Output the [x, y] coordinate of the center of the cell containing the given text.  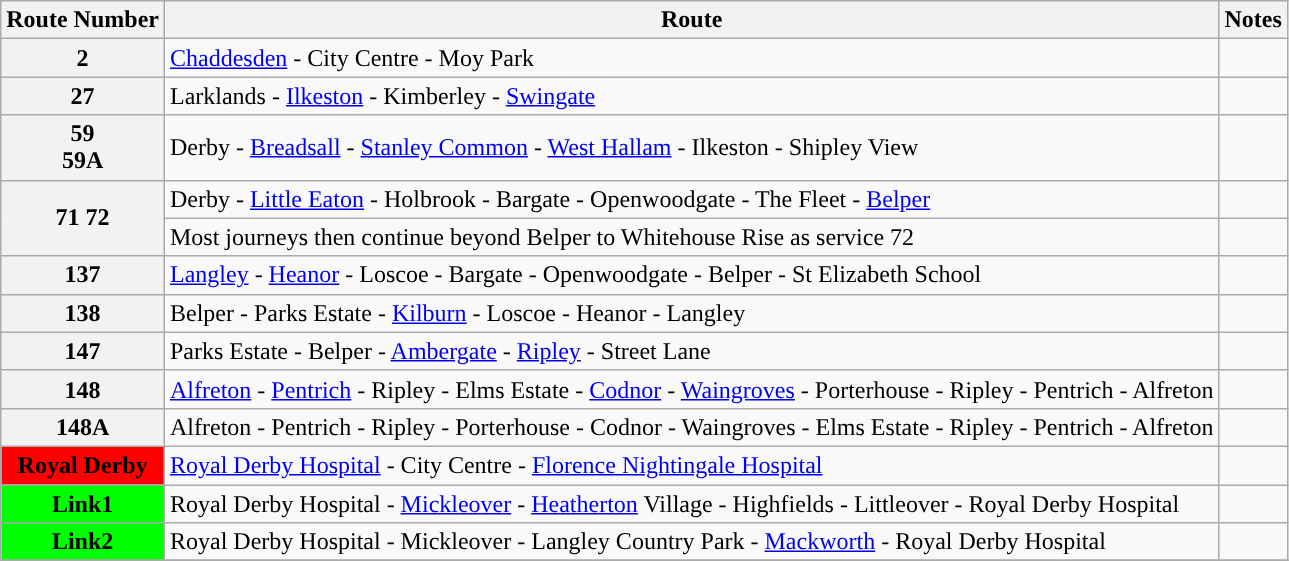
Route Number [83, 20]
Alfreton - Pentrich - Ripley - Porterhouse - Codnor - Waingroves - Elms Estate - Ripley - Pentrich - Alfreton [691, 427]
Most journeys then continue beyond Belper to Whitehouse Rise as service 72 [691, 237]
2 [83, 58]
27 [83, 96]
147 [83, 351]
Belper - Parks Estate - Kilburn - Loscoe - Heanor - Langley [691, 313]
148A [83, 427]
Royal Derby Hospital - Mickleover - Heatherton Village - Highfields - Littleover - Royal Derby Hospital [691, 503]
Langley - Heanor - Loscoe - Bargate - Openwoodgate - Belper - St Elizabeth School [691, 275]
71 72 [83, 218]
148 [83, 389]
Derby - Breadsall - Stanley Common - West Hallam - Ilkeston - Shipley View [691, 148]
Larklands - Ilkeston - Kimberley - Swingate [691, 96]
Royal Derby Hospital - Mickleover - Langley Country Park - Mackworth - Royal Derby Hospital [691, 542]
138 [83, 313]
Notes [1253, 20]
Route [691, 20]
137 [83, 275]
Alfreton - Pentrich - Ripley - Elms Estate - Codnor - Waingroves - Porterhouse - Ripley - Pentrich - Alfreton [691, 389]
Chaddesden - City Centre - Moy Park [691, 58]
Link2 [83, 542]
59 59A [83, 148]
Link1 [83, 503]
Derby - Little Eaton - Holbrook - Bargate - Openwoodgate - The Fleet - Belper [691, 199]
Royal Derby Hospital - City Centre - Florence Nightingale Hospital [691, 465]
Parks Estate - Belper - Ambergate - Ripley - Street Lane [691, 351]
Royal Derby [83, 465]
